Detect which cell encompasses the target text, then output its (X, Y) center coordinate. 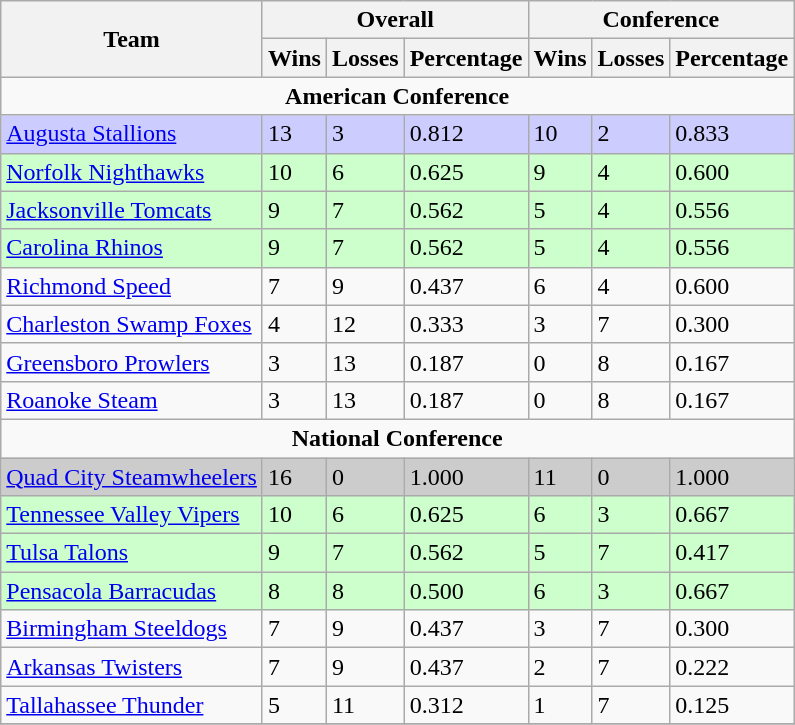
0.500 (466, 591)
Greensboro Prowlers (132, 362)
American Conference (398, 96)
Pensacola Barracudas (132, 591)
12 (365, 324)
Tallahassee Thunder (132, 705)
Overall (395, 20)
0.125 (732, 705)
Birmingham Steeldogs (132, 629)
Arkansas Twisters (132, 667)
Team (132, 39)
1 (560, 705)
Augusta Stallions (132, 134)
0.222 (732, 667)
Roanoke Steam (132, 400)
0.833 (732, 134)
Quad City Steamwheelers (132, 477)
Carolina Rhinos (132, 248)
Norfolk Nighthawks (132, 172)
Tulsa Talons (132, 553)
0.812 (466, 134)
Jacksonville Tomcats (132, 210)
National Conference (398, 438)
16 (294, 477)
Charleston Swamp Foxes (132, 324)
0.312 (466, 705)
0.417 (732, 553)
Conference (661, 20)
Tennessee Valley Vipers (132, 515)
0.333 (466, 324)
Richmond Speed (132, 286)
